Identify which cell holds the provided text, then report its (X, Y) central coordinate. 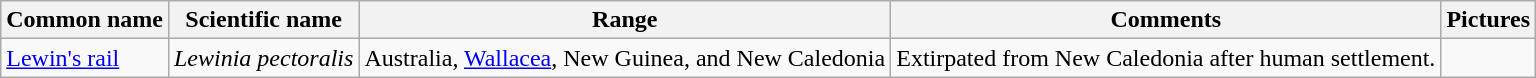
Common name (85, 20)
Range (625, 20)
Scientific name (263, 20)
Pictures (1488, 20)
Comments (1166, 20)
Australia, Wallacea, New Guinea, and New Caledonia (625, 58)
Lewinia pectoralis (263, 58)
Lewin's rail (85, 58)
Extirpated from New Caledonia after human settlement. (1166, 58)
